Extract the (X, Y) coordinate from the center of the cell holding the provided text.  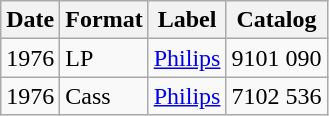
9101 090 (276, 58)
Date (30, 20)
Cass (104, 96)
Catalog (276, 20)
Label (187, 20)
7102 536 (276, 96)
Format (104, 20)
LP (104, 58)
